Provide the [x, y] coordinate of the cell's center where the given text is located.  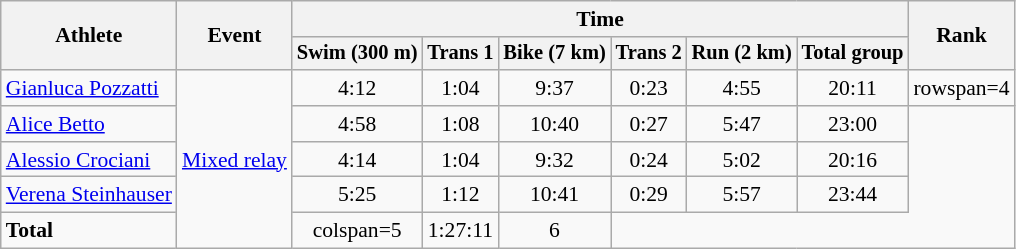
Bike (7 km) [554, 54]
1:08 [460, 124]
Time [600, 19]
1:27:11 [460, 231]
Trans 2 [649, 54]
0:27 [649, 124]
5:47 [742, 124]
20:16 [853, 160]
Athlete [89, 36]
Event [234, 36]
4:55 [742, 88]
Gianluca Pozzatti [89, 88]
20:11 [853, 88]
5:25 [357, 195]
rowspan=4 [961, 88]
5:02 [742, 160]
Total group [853, 54]
1:12 [460, 195]
9:37 [554, 88]
10:41 [554, 195]
Rank [961, 36]
10:40 [554, 124]
4:58 [357, 124]
Alice Betto [89, 124]
4:14 [357, 160]
23:44 [853, 195]
Verena Steinhauser [89, 195]
Mixed relay [234, 159]
0:29 [649, 195]
Alessio Crociani [89, 160]
23:00 [853, 124]
6 [554, 231]
Trans 1 [460, 54]
colspan=5 [357, 231]
0:24 [649, 160]
Total [89, 231]
5:57 [742, 195]
9:32 [554, 160]
Swim (300 m) [357, 54]
0:23 [649, 88]
4:12 [357, 88]
Run (2 km) [742, 54]
